Pinpoint the cell where the given text exists, returning its (x, y) midpoint coordinate. 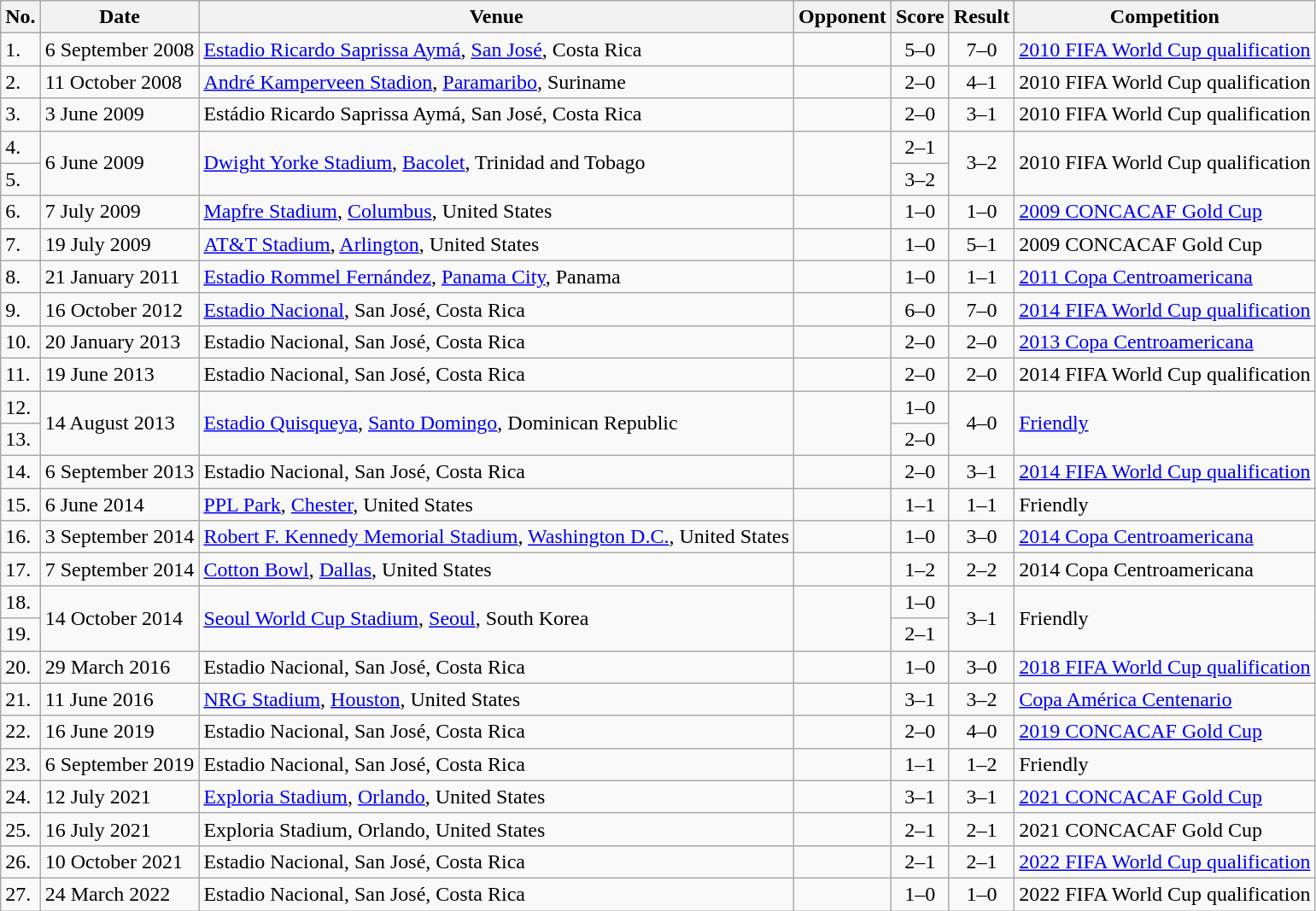
10 October 2021 (120, 861)
7 September 2014 (120, 569)
14 August 2013 (120, 423)
27. (20, 894)
3. (20, 114)
18. (20, 602)
2019 CONCACAF Gold Cup (1165, 732)
13. (20, 440)
4–1 (981, 82)
Dwight Yorke Stadium, Bacolet, Trinidad and Tobago (497, 163)
4. (20, 147)
3 September 2014 (120, 537)
6. (20, 212)
29 March 2016 (120, 667)
11. (20, 374)
Copa América Centenario (1165, 699)
11 October 2008 (120, 82)
Robert F. Kennedy Memorial Stadium, Washington D.C., United States (497, 537)
16. (20, 537)
20. (20, 667)
2–2 (981, 569)
12. (20, 407)
No. (20, 17)
6 June 2009 (120, 163)
AT&T Stadium, Arlington, United States (497, 244)
11 June 2016 (120, 699)
Score (920, 17)
6 June 2014 (120, 505)
1. (20, 50)
26. (20, 861)
5–0 (920, 50)
Cotton Bowl, Dallas, United States (497, 569)
19 July 2009 (120, 244)
25. (20, 829)
19 June 2013 (120, 374)
9. (20, 309)
5–1 (981, 244)
Seoul World Cup Stadium, Seoul, South Korea (497, 618)
16 June 2019 (120, 732)
24 March 2022 (120, 894)
5. (20, 179)
7. (20, 244)
16 October 2012 (120, 309)
14. (20, 472)
2013 Copa Centroamericana (1165, 342)
6 September 2008 (120, 50)
24. (20, 797)
2018 FIFA World Cup qualification (1165, 667)
Result (981, 17)
Venue (497, 17)
21. (20, 699)
Competition (1165, 17)
PPL Park, Chester, United States (497, 505)
Estadio Rommel Fernández, Panama City, Panama (497, 277)
2011 Copa Centroamericana (1165, 277)
23. (20, 764)
3 June 2009 (120, 114)
15. (20, 505)
8. (20, 277)
6 September 2013 (120, 472)
7 July 2009 (120, 212)
Estadio Ricardo Saprissa Aymá, San José, Costa Rica (497, 50)
19. (20, 634)
Date (120, 17)
14 October 2014 (120, 618)
10. (20, 342)
20 January 2013 (120, 342)
12 July 2021 (120, 797)
6 September 2019 (120, 764)
Mapfre Stadium, Columbus, United States (497, 212)
16 July 2021 (120, 829)
17. (20, 569)
NRG Stadium, Houston, United States (497, 699)
21 January 2011 (120, 277)
Estádio Ricardo Saprissa Aymá, San José, Costa Rica (497, 114)
Estadio Quisqueya, Santo Domingo, Dominican Republic (497, 423)
Opponent (843, 17)
André Kamperveen Stadion, Paramaribo, Suriname (497, 82)
22. (20, 732)
6–0 (920, 309)
2. (20, 82)
